Pinpoint the cell where the given text exists, returning its [X, Y] midpoint coordinate. 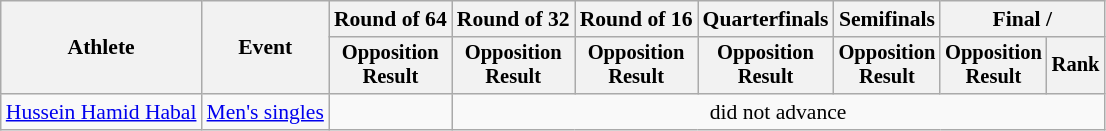
Round of 32 [514, 19]
Athlete [102, 48]
Event [266, 48]
Semifinals [888, 19]
Hussein Hamid Habal [102, 112]
Rank [1076, 66]
Round of 16 [636, 19]
Round of 64 [390, 19]
Quarterfinals [766, 19]
did not advance [778, 112]
Men's singles [266, 112]
Final / [1022, 19]
